Capture the cell that displays the provided text and extract its (x, y) central coordinate. 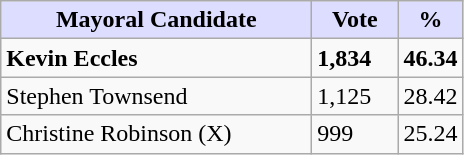
Christine Robinson (X) (156, 134)
Mayoral Candidate (156, 20)
1,125 (355, 96)
999 (355, 134)
% (430, 20)
Kevin Eccles (156, 58)
Vote (355, 20)
1,834 (355, 58)
Stephen Townsend (156, 96)
25.24 (430, 134)
46.34 (430, 58)
28.42 (430, 96)
